Locate the cell with the specified text and output its [x, y] center coordinate. 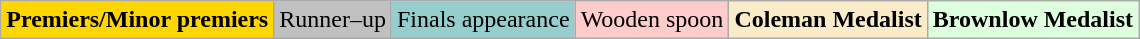
Wooden spoon [652, 20]
Brownlow Medalist [1032, 20]
Finals appearance [483, 20]
Coleman Medalist [828, 20]
Runner–up [333, 20]
Premiers/Minor premiers [138, 20]
